Determine the [x, y] coordinate at the center of the cell enclosing the given text.  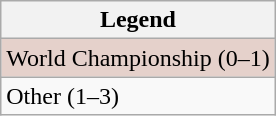
Legend [138, 20]
World Championship (0–1) [138, 58]
Other (1–3) [138, 96]
